Determine the (X, Y) coordinate at the center of the cell enclosing the given text.  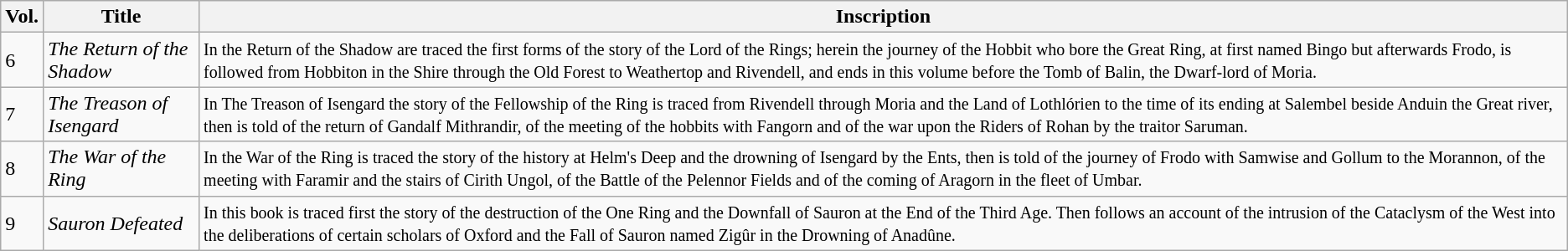
Title (121, 17)
The Return of the Shadow (121, 60)
7 (22, 114)
Sauron Defeated (121, 223)
9 (22, 223)
The War of the Ring (121, 169)
Inscription (884, 17)
6 (22, 60)
The Treason of Isengard (121, 114)
Vol. (22, 17)
8 (22, 169)
